Detect which cell encompasses the target text, then output its [x, y] center coordinate. 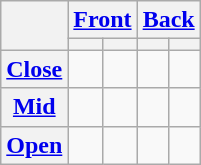
Back [168, 20]
Front [102, 20]
Mid [34, 107]
Open [34, 145]
Close [34, 69]
